Extract the (x, y) coordinate from the center of the cell holding the provided text.  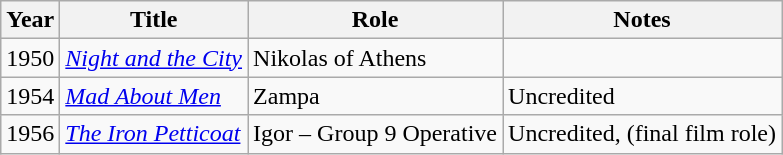
Year (30, 20)
Uncredited, (final film role) (642, 134)
Night and the City (154, 58)
Mad About Men (154, 96)
Title (154, 20)
1954 (30, 96)
Notes (642, 20)
Uncredited (642, 96)
Zampa (376, 96)
1956 (30, 134)
Igor – Group 9 Operative (376, 134)
The Iron Petticoat (154, 134)
Nikolas of Athens (376, 58)
Role (376, 20)
1950 (30, 58)
